For the text-containing cell, return its midpoint in (x, y) coordinate format. 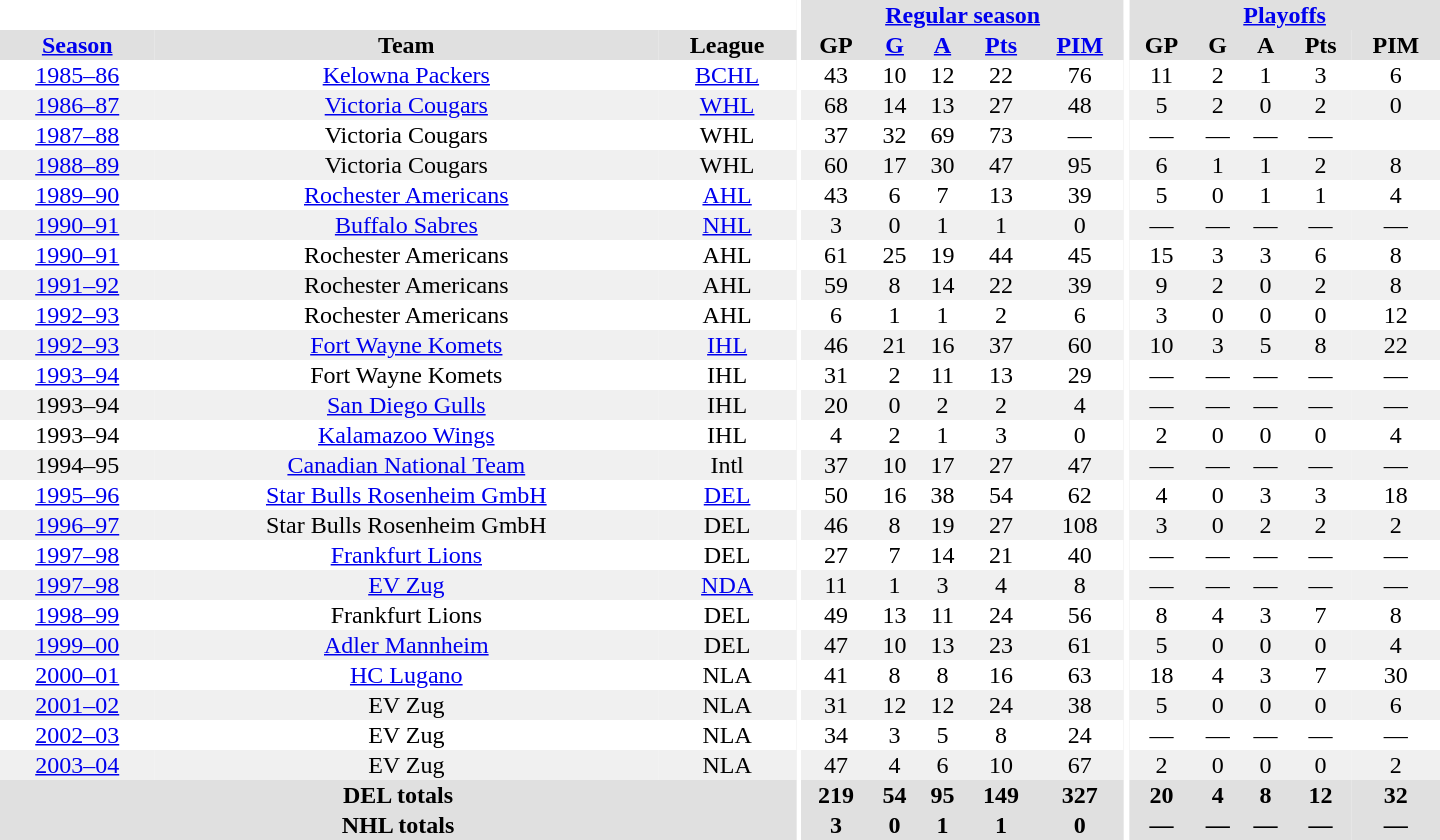
DEL totals (398, 795)
1995–96 (77, 495)
40 (1080, 555)
NHL totals (398, 825)
NDA (727, 585)
1987–88 (77, 135)
1991–92 (77, 285)
2001–02 (77, 705)
56 (1080, 615)
1998–99 (77, 615)
Kalamazoo Wings (406, 435)
29 (1080, 375)
69 (943, 135)
149 (1000, 795)
44 (1000, 255)
67 (1080, 765)
1985–86 (77, 75)
63 (1080, 675)
Regular season (962, 15)
41 (836, 675)
62 (1080, 495)
2003–04 (77, 765)
Season (77, 45)
BCHL (727, 75)
1988–89 (77, 165)
68 (836, 105)
49 (836, 615)
2000–01 (77, 675)
HC Lugano (406, 675)
League (727, 45)
59 (836, 285)
Adler Mannheim (406, 645)
15 (1161, 255)
San Diego Gulls (406, 405)
34 (836, 735)
76 (1080, 75)
108 (1080, 525)
Kelowna Packers (406, 75)
1989–90 (77, 195)
Buffalo Sabres (406, 225)
73 (1000, 135)
45 (1080, 255)
1999–00 (77, 645)
25 (895, 255)
219 (836, 795)
48 (1080, 105)
Intl (727, 465)
Canadian National Team (406, 465)
1996–97 (77, 525)
Playoffs (1284, 15)
50 (836, 495)
1994–95 (77, 465)
1986–87 (77, 105)
327 (1080, 795)
NHL (727, 225)
2002–03 (77, 735)
9 (1161, 285)
Team (406, 45)
23 (1000, 645)
